Return the [X, Y] coordinate for the center point of the cell that contains the specified text.  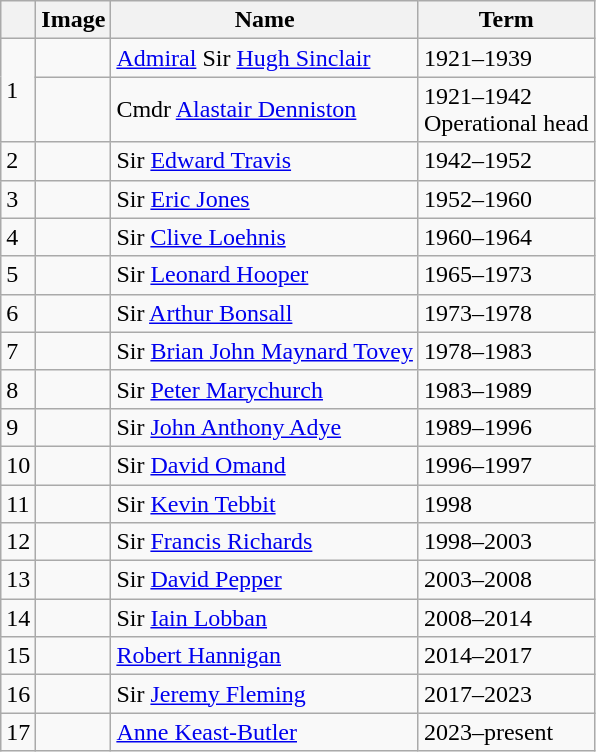
15 [18, 656]
1921–1939 [506, 58]
1952–1960 [506, 199]
Sir David Omand [265, 465]
5 [18, 275]
1998 [506, 503]
13 [18, 580]
1996–1997 [506, 465]
17 [18, 732]
10 [18, 465]
2008–2014 [506, 618]
16 [18, 694]
1978–1983 [506, 351]
Sir John Anthony Adye [265, 427]
Sir David Pepper [265, 580]
1989–1996 [506, 427]
Image [74, 20]
Sir Kevin Tebbit [265, 503]
Anne Keast-Butler [265, 732]
14 [18, 618]
1942–1952 [506, 161]
3 [18, 199]
Sir Peter Marychurch [265, 389]
1983–1989 [506, 389]
1973–1978 [506, 313]
Term [506, 20]
2 [18, 161]
8 [18, 389]
Admiral Sir Hugh Sinclair [265, 58]
Sir Arthur Bonsall [265, 313]
1998–2003 [506, 542]
Robert Hannigan [265, 656]
Sir Francis Richards [265, 542]
Sir Edward Travis [265, 161]
2023–present [506, 732]
Sir Eric Jones [265, 199]
2017–2023 [506, 694]
7 [18, 351]
2014–2017 [506, 656]
2003–2008 [506, 580]
1 [18, 90]
Name [265, 20]
Sir Clive Loehnis [265, 237]
Sir Jeremy Fleming [265, 694]
12 [18, 542]
1921–1942Operational head [506, 110]
4 [18, 237]
9 [18, 427]
11 [18, 503]
Sir Iain Lobban [265, 618]
6 [18, 313]
1965–1973 [506, 275]
Sir Brian John Maynard Tovey [265, 351]
Cmdr Alastair Denniston [265, 110]
Sir Leonard Hooper [265, 275]
1960–1964 [506, 237]
